Capture the cell that displays the provided text and extract its (x, y) central coordinate. 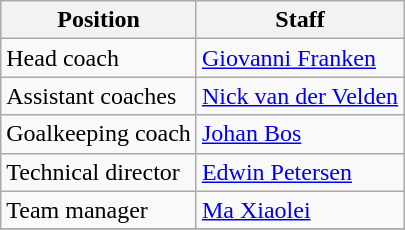
Edwin Petersen (300, 172)
Assistant coaches (99, 96)
Nick van der Velden (300, 96)
Team manager (99, 210)
Position (99, 20)
Johan Bos (300, 134)
Staff (300, 20)
Technical director (99, 172)
Ma Xiaolei (300, 210)
Head coach (99, 58)
Giovanni Franken (300, 58)
Goalkeeping coach (99, 134)
